Return the [x, y] coordinate for the center point of the cell that contains the specified text.  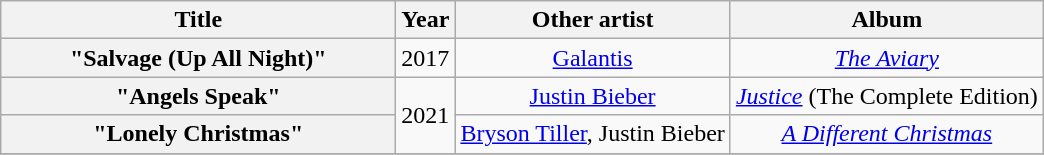
Bryson Tiller, Justin Bieber [592, 134]
"Angels Speak" [198, 96]
"Lonely Christmas" [198, 134]
Other artist [592, 20]
A Different Christmas [886, 134]
Album [886, 20]
Galantis [592, 58]
The Aviary [886, 58]
"Salvage (Up All Night)" [198, 58]
Year [426, 20]
Title [198, 20]
Justin Bieber [592, 96]
2021 [426, 115]
2017 [426, 58]
Justice (The Complete Edition) [886, 96]
